Scan for the cell matching the given text and deliver its (X, Y) coordinate at center. 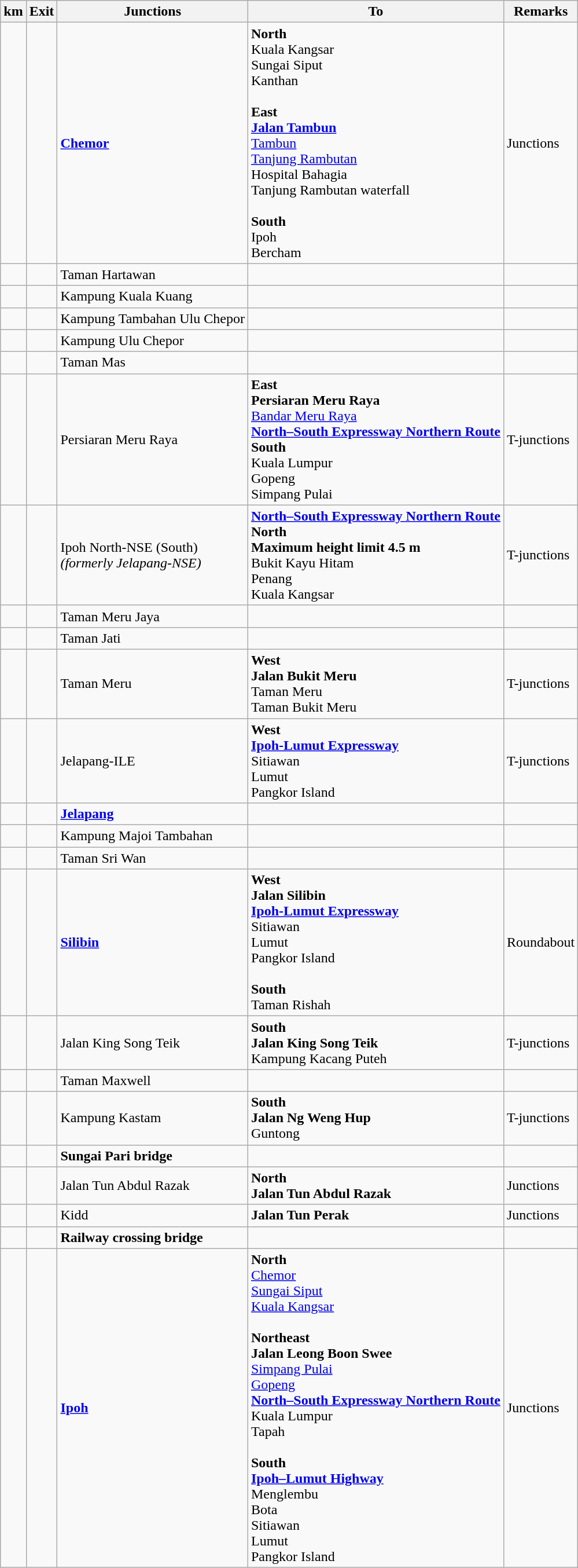
Taman Sri Wan (153, 858)
km (13, 12)
Taman Jati (153, 638)
Sungai Pari bridge (153, 1156)
Kampung Majoi Tambahan (153, 836)
Kampung Kuala Kuang (153, 296)
Taman Meru (153, 683)
Exit (42, 12)
Taman Mas (153, 362)
Taman Hartawan (153, 274)
Roundabout (540, 943)
Jalan Tun Perak (375, 1215)
Remarks (540, 12)
NorthJalan Tun Abdul Razak (375, 1186)
Jelapang-ILE (153, 760)
Kidd (153, 1215)
WestJalan Bukit MeruTaman MeruTaman Bukit Meru (375, 683)
Jelapang (153, 814)
Silibin (153, 943)
Taman Maxwell (153, 1080)
SouthJalan King Song TeikKampung Kacang Puteh (375, 1043)
Persiaran Meru Raya (153, 439)
North–South Expressway Northern RouteNorthMaximum height limit 4.5 mBukit Kayu HitamPenangKuala Kangsar (375, 555)
Taman Meru Jaya (153, 616)
NorthKuala KangsarSungai SiputKanthanEast Jalan TambunTambunTanjung RambutanHospital BahagiaTanjung Rambutan waterfallSouthIpohBercham (375, 143)
West Ipoh-Lumut ExpresswaySitiawanLumutPangkor Island (375, 760)
Chemor (153, 143)
EastPersiaran Meru RayaBandar Meru Raya North–South Expressway Northern RouteSouthKuala LumpurGopengSimpang Pulai (375, 439)
To (375, 12)
Ipoh North-NSE (South)(formerly Jelapang-NSE) (153, 555)
Ipoh (153, 1408)
SouthJalan Ng Weng HupGuntong (375, 1118)
Kampung Tambahan Ulu Chepor (153, 318)
Jalan Tun Abdul Razak (153, 1186)
Kampung Kastam (153, 1118)
WestJalan Silibin Ipoh-Lumut ExpresswaySitiawanLumutPangkor IslandSouthTaman Rishah (375, 943)
Kampung Ulu Chepor (153, 340)
Railway crossing bridge (153, 1237)
Jalan King Song Teik (153, 1043)
